Locate the cell with the specified text and output its (X, Y) center coordinate. 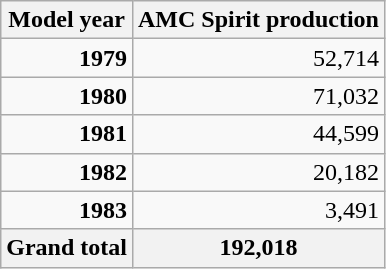
AMC Spirit production (258, 20)
3,491 (258, 210)
Model year (67, 20)
20,182 (258, 172)
Grand total (67, 248)
192,018 (258, 248)
1983 (67, 210)
1980 (67, 96)
52,714 (258, 58)
1979 (67, 58)
1982 (67, 172)
71,032 (258, 96)
44,599 (258, 134)
1981 (67, 134)
